Extract the (x, y) coordinate from the center of the cell holding the provided text.  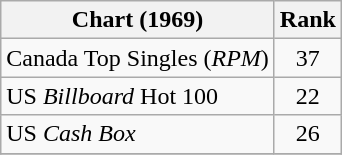
26 (308, 134)
Canada Top Singles (RPM) (138, 58)
22 (308, 96)
Rank (308, 20)
US Billboard Hot 100 (138, 96)
US Cash Box (138, 134)
Chart (1969) (138, 20)
37 (308, 58)
